Return [X, Y] of the center of cell containing provided text 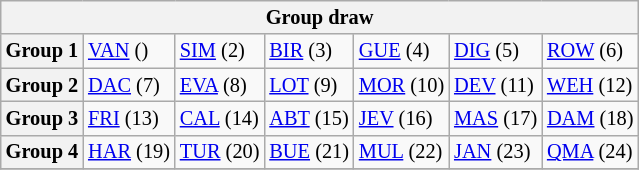
ROW (6) [590, 51]
Group draw [320, 17]
EVA (8) [220, 85]
TUR (20) [220, 152]
HAR (19) [129, 152]
MOR (10) [402, 85]
JAN (23) [496, 152]
Group 1 [42, 51]
DAM (18) [590, 118]
FRI (13) [129, 118]
Group 2 [42, 85]
DEV (11) [496, 85]
BIR (3) [309, 51]
SIM (2) [220, 51]
DAC (7) [129, 85]
DIG (5) [496, 51]
MUL (22) [402, 152]
QMA (24) [590, 152]
MAS (17) [496, 118]
LOT (9) [309, 85]
WEH (12) [590, 85]
JEV (16) [402, 118]
Group 4 [42, 152]
GUE (4) [402, 51]
CAL (14) [220, 118]
VAN () [129, 51]
ABT (15) [309, 118]
Group 3 [42, 118]
BUE (21) [309, 152]
